Find where the given text appears and provide that cell's center as [X, Y] coordinate. 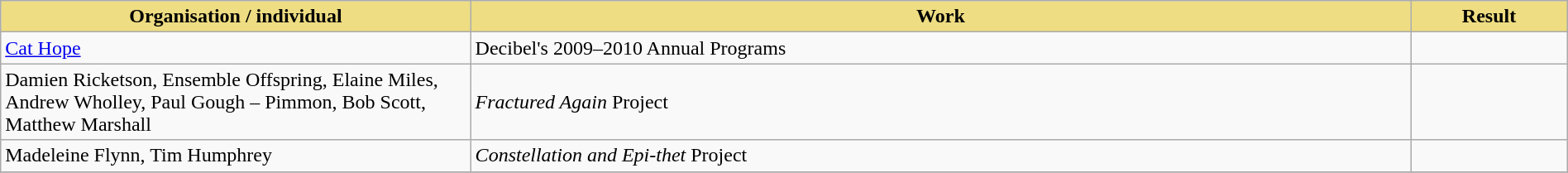
Constellation and Epi-thet Project [941, 156]
Decibel's 2009–2010 Annual Programs [941, 48]
Result [1489, 17]
Damien Ricketson, Ensemble Offspring, Elaine Miles, Andrew Wholley, Paul Gough – Pimmon, Bob Scott, Matthew Marshall [236, 102]
Organisation / individual [236, 17]
Fractured Again Project [941, 102]
Work [941, 17]
Cat Hope [236, 48]
Madeleine Flynn, Tim Humphrey [236, 156]
